Detect which cell encompasses the target text, then output its [x, y] center coordinate. 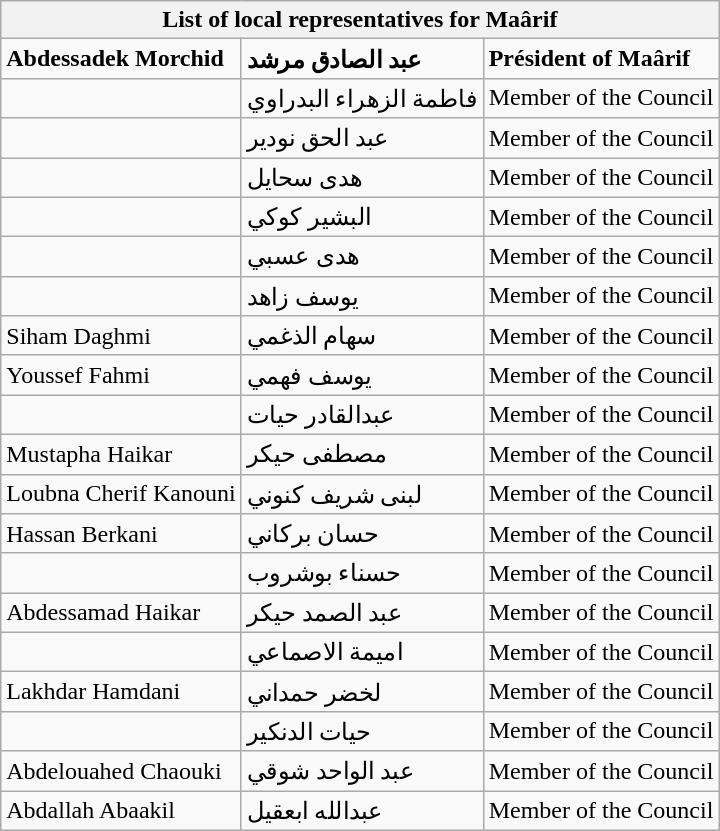
اميمة الاصماعي [362, 652]
Abdelouahed Chaouki [121, 771]
سهام الذغمي [362, 336]
Siham Daghmi [121, 336]
عبدالله ابعقيل [362, 810]
Youssef Fahmi [121, 375]
لخضر حمداني [362, 692]
Abdallah Abaakil [121, 810]
عبد الحق نودير [362, 138]
فاطمة الزهراء البدراوي [362, 98]
List of local representatives for Maârif [360, 20]
Abdessadek Morchid [121, 59]
البشير كوكي [362, 217]
هدى سحايل [362, 178]
حسان بركاني [362, 534]
مصطفى حيكر [362, 454]
هدى عسبي [362, 257]
Loubna Cherif Kanouni [121, 494]
حسناء بوشروب [362, 573]
عبد الواحد شوقي [362, 771]
Président of Maârif [601, 59]
Lakhdar Hamdani [121, 692]
Hassan Berkani [121, 534]
يوسف زاهد [362, 296]
حيات الدنكير [362, 731]
لبنى شريف كنوني [362, 494]
عبد الصمد حيكر [362, 613]
يوسف فهمي [362, 375]
عبدالقادر حيات [362, 415]
Abdessamad Haikar [121, 613]
عبد الصادق مرشد [362, 59]
Mustapha Haikar [121, 454]
